Output the (x, y) coordinate of the center of the cell containing the given text.  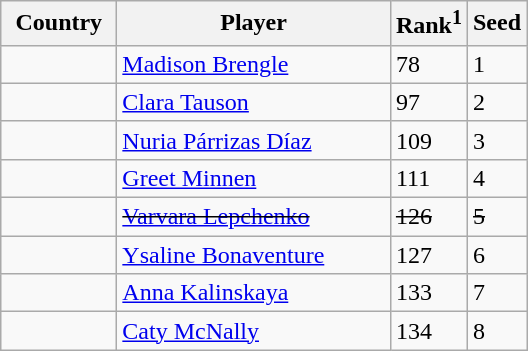
1 (496, 64)
Clara Tauson (254, 102)
Caty McNally (254, 331)
5 (496, 217)
Anna Kalinskaya (254, 293)
126 (428, 217)
Greet Minnen (254, 178)
Country (59, 24)
2 (496, 102)
111 (428, 178)
Ysaline Bonaventure (254, 255)
Varvara Lepchenko (254, 217)
Madison Brengle (254, 64)
6 (496, 255)
Rank1 (428, 24)
Player (254, 24)
Seed (496, 24)
Nuria Párrizas Díaz (254, 140)
134 (428, 331)
109 (428, 140)
3 (496, 140)
127 (428, 255)
97 (428, 102)
133 (428, 293)
4 (496, 178)
7 (496, 293)
8 (496, 331)
78 (428, 64)
